Return the (X, Y) coordinate for the center point of the cell that contains the specified text.  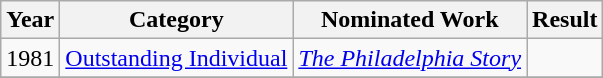
Nominated Work (410, 20)
1981 (30, 58)
Category (176, 20)
The Philadelphia Story (410, 58)
Outstanding Individual (176, 58)
Year (30, 20)
Result (565, 20)
